For the text-containing cell, return its midpoint in (X, Y) coordinate format. 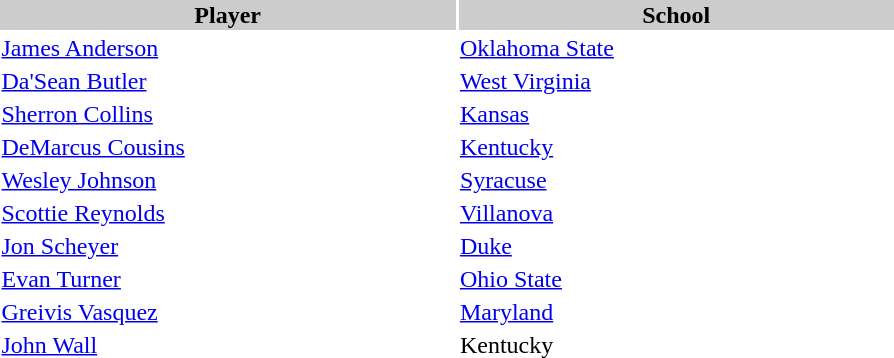
DeMarcus Cousins (228, 147)
Evan Turner (228, 279)
Da'Sean Butler (228, 81)
Maryland (676, 312)
Sherron Collins (228, 114)
James Anderson (228, 48)
Kentucky (676, 147)
Kansas (676, 114)
Syracuse (676, 180)
Duke (676, 246)
Oklahoma State (676, 48)
Ohio State (676, 279)
Villanova (676, 213)
West Virginia (676, 81)
Scottie Reynolds (228, 213)
Player (228, 15)
School (676, 15)
Jon Scheyer (228, 246)
Wesley Johnson (228, 180)
Greivis Vasquez (228, 312)
